Scan for the cell matching the given text and deliver its (x, y) coordinate at center. 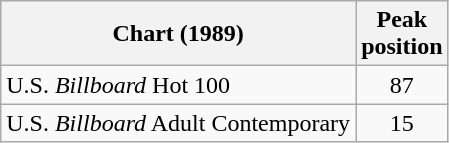
Chart (1989) (178, 34)
U.S. Billboard Hot 100 (178, 85)
15 (402, 123)
87 (402, 85)
Peakposition (402, 34)
U.S. Billboard Adult Contemporary (178, 123)
